Return the [X, Y] coordinate for the center point of the cell that contains the specified text.  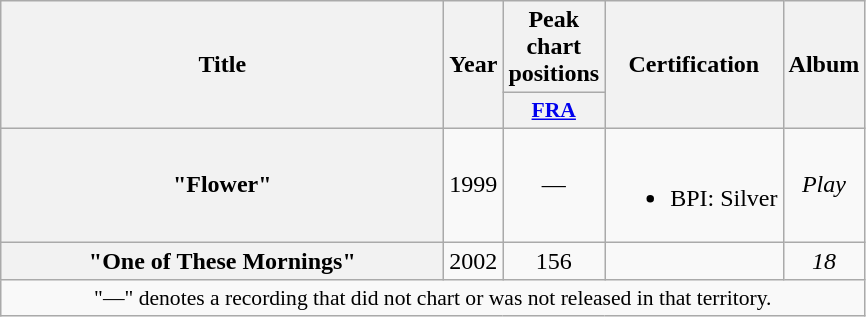
BPI: Silver [694, 184]
156 [554, 261]
"—" denotes a recording that did not chart or was not released in that territory. [433, 298]
Play [824, 184]
Peak chart positions [554, 47]
Certification [694, 65]
Year [474, 65]
Title [222, 65]
18 [824, 261]
1999 [474, 184]
Album [824, 65]
2002 [474, 261]
— [554, 184]
FRA [554, 111]
"Flower" [222, 184]
"One of These Mornings" [222, 261]
